Determine the [x, y] coordinate at the center of the cell enclosing the given text.  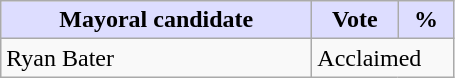
% [426, 20]
Acclaimed [383, 58]
Ryan Bater [156, 58]
Vote [355, 20]
Mayoral candidate [156, 20]
